Return the [x, y] coordinate for the center point of the cell that contains the specified text.  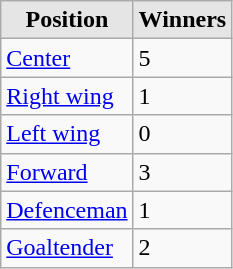
Defenceman [67, 210]
Center [67, 58]
2 [182, 248]
3 [182, 172]
Right wing [67, 96]
0 [182, 134]
Forward [67, 172]
Left wing [67, 134]
Position [67, 20]
Winners [182, 20]
5 [182, 58]
Goaltender [67, 248]
